Scan for the cell matching the given text and deliver its (x, y) coordinate at center. 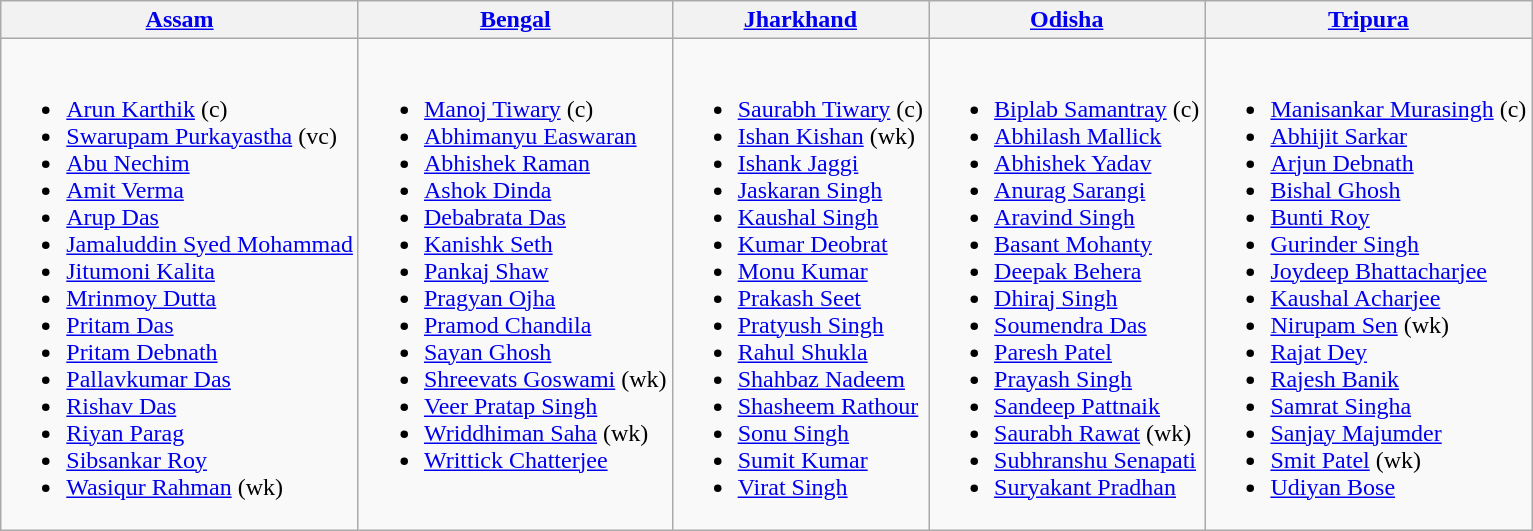
Odisha (1067, 20)
Tripura (1368, 20)
Bengal (515, 20)
Assam (180, 20)
Jharkhand (800, 20)
